Scan for the cell matching the given text and deliver its (x, y) coordinate at center. 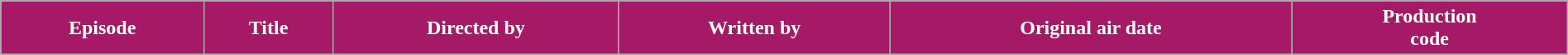
Title (269, 28)
Written by (754, 28)
Original air date (1091, 28)
Episode (103, 28)
Productioncode (1429, 28)
Directed by (476, 28)
